Determine the [x, y] coordinate at the center of the cell enclosing the given text.  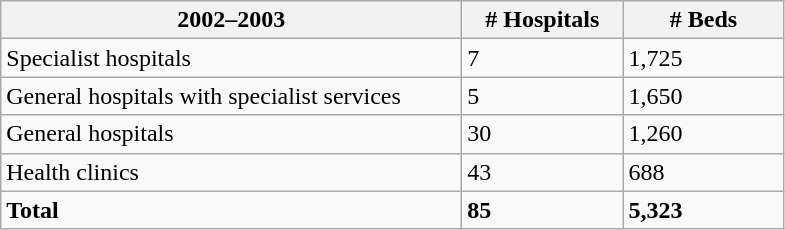
1,725 [704, 58]
43 [542, 172]
85 [542, 210]
# Hospitals [542, 20]
30 [542, 134]
Health clinics [232, 172]
1,260 [704, 134]
5 [542, 96]
General hospitals with specialist services [232, 96]
Total [232, 210]
5,323 [704, 210]
2002–2003 [232, 20]
688 [704, 172]
1,650 [704, 96]
Specialist hospitals [232, 58]
General hospitals [232, 134]
7 [542, 58]
# Beds [704, 20]
